Capture the cell that displays the provided text and extract its [X, Y] central coordinate. 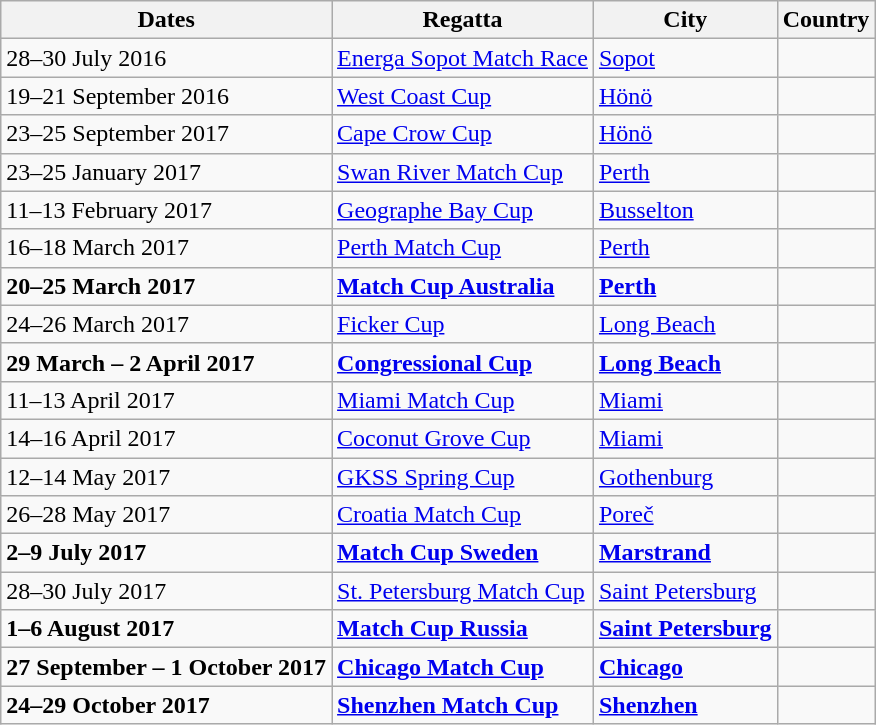
12–14 May 2017 [166, 477]
Match Cup Australia [463, 286]
Swan River Match Cup [463, 172]
Busselton [685, 210]
2–9 July 2017 [166, 553]
28–30 July 2017 [166, 591]
20–25 March 2017 [166, 286]
City [685, 20]
Geographe Bay Cup [463, 210]
Dates [166, 20]
1–6 August 2017 [166, 629]
St. Petersburg Match Cup [463, 591]
Energa Sopot Match Race [463, 58]
Match Cup Russia [463, 629]
Shenzhen Match Cup [463, 705]
West Coast Cup [463, 96]
Chicago Match Cup [463, 667]
Regatta [463, 20]
Country [826, 20]
11–13 February 2017 [166, 210]
24–26 March 2017 [166, 324]
Shenzhen [685, 705]
19–21 September 2016 [166, 96]
28–30 July 2016 [166, 58]
Miami Match Cup [463, 400]
Ficker Cup [463, 324]
Marstrand [685, 553]
26–28 May 2017 [166, 515]
Sopot [685, 58]
24–29 October 2017 [166, 705]
27 September – 1 October 2017 [166, 667]
Chicago [685, 667]
Match Cup Sweden [463, 553]
Croatia Match Cup [463, 515]
23–25 September 2017 [166, 134]
GKSS Spring Cup [463, 477]
14–16 April 2017 [166, 438]
16–18 March 2017 [166, 248]
Congressional Cup [463, 362]
Coconut Grove Cup [463, 438]
Poreč [685, 515]
Perth Match Cup [463, 248]
Gothenburg [685, 477]
11–13 April 2017 [166, 400]
23–25 January 2017 [166, 172]
Cape Crow Cup [463, 134]
29 March – 2 April 2017 [166, 362]
